Detect which cell encompasses the target text, then output its [X, Y] center coordinate. 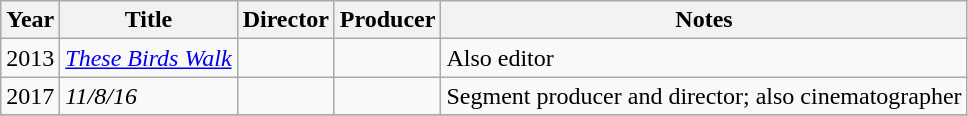
Segment producer and director; also cinematographer [704, 96]
These Birds Walk [148, 58]
2013 [30, 58]
Title [148, 20]
2017 [30, 96]
Producer [388, 20]
Year [30, 20]
11/8/16 [148, 96]
Notes [704, 20]
Also editor [704, 58]
Director [286, 20]
